Scan for the cell matching the given text and deliver its (X, Y) coordinate at center. 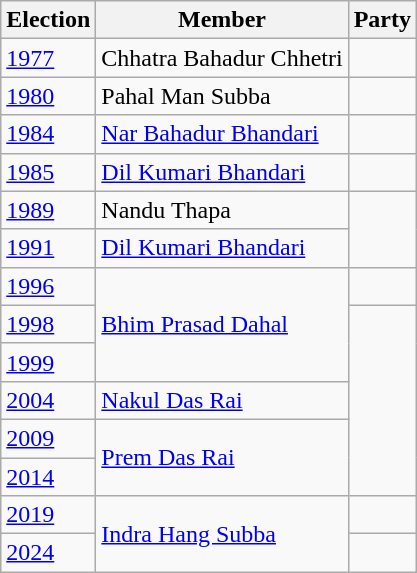
1989 (48, 210)
1999 (48, 362)
1984 (48, 134)
1996 (48, 286)
2009 (48, 438)
Nakul Das Rai (222, 400)
1991 (48, 248)
Prem Das Rai (222, 457)
Nar Bahadur Bhandari (222, 134)
1985 (48, 172)
2014 (48, 477)
Member (222, 20)
Pahal Man Subba (222, 96)
Chhatra Bahadur Chhetri (222, 58)
1977 (48, 58)
2019 (48, 515)
2024 (48, 553)
Nandu Thapa (222, 210)
1980 (48, 96)
2004 (48, 400)
Bhim Prasad Dahal (222, 324)
Party (382, 20)
Indra Hang Subba (222, 534)
Election (48, 20)
1998 (48, 324)
